Detect which cell encompasses the target text, then output its [x, y] center coordinate. 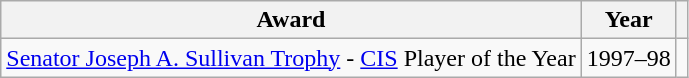
Award [291, 20]
1997–98 [628, 58]
Senator Joseph A. Sullivan Trophy - CIS Player of the Year [291, 58]
Year [628, 20]
